For the text-containing cell, return its midpoint in (X, Y) coordinate format. 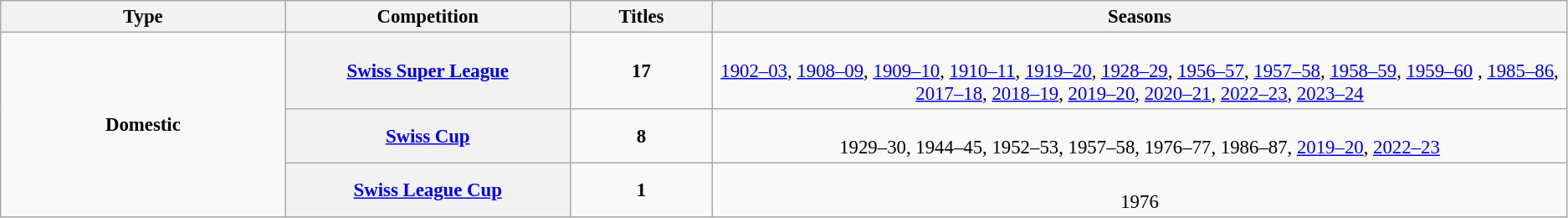
Swiss Super League (428, 71)
1929–30, 1944–45, 1952–53, 1957–58, 1976–77, 1986–87, 2019–20, 2022–23 (1140, 136)
Domestic (143, 126)
1 (641, 191)
Seasons (1140, 17)
Swiss Cup (428, 136)
Type (143, 17)
Swiss League Cup (428, 191)
1976 (1140, 191)
8 (641, 136)
Titles (641, 17)
17 (641, 71)
Competition (428, 17)
